Return the (X, Y) coordinate for the center point of the cell that contains the specified text.  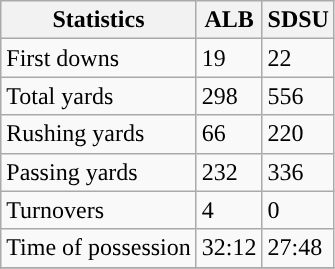
556 (298, 96)
32:12 (229, 248)
Statistics (99, 20)
298 (229, 96)
SDSU (298, 20)
27:48 (298, 248)
232 (229, 172)
First downs (99, 58)
220 (298, 134)
66 (229, 134)
22 (298, 58)
ALB (229, 20)
Total yards (99, 96)
336 (298, 172)
19 (229, 58)
Rushing yards (99, 134)
Passing yards (99, 172)
Time of possession (99, 248)
0 (298, 210)
4 (229, 210)
Turnovers (99, 210)
